Identify which cell holds the provided text, then report its (X, Y) central coordinate. 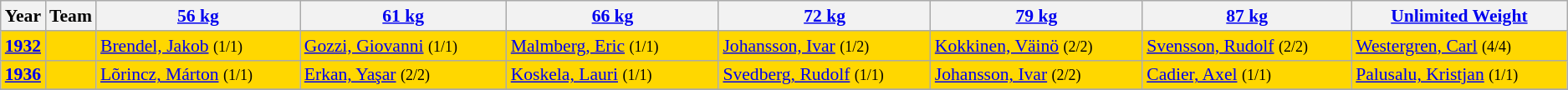
Brendel, Jakob (1/1) (198, 46)
1932 (23, 46)
Unlimited Weight (1458, 16)
Kokkinen, Väinö (2/2) (1037, 46)
79 kg (1037, 16)
Palusalu, Kristjan (1/1) (1458, 75)
87 kg (1247, 16)
Team (70, 16)
Erkan, Yaşar (2/2) (403, 75)
Cadier, Axel (1/1) (1247, 75)
61 kg (403, 16)
Westergren, Carl (4/4) (1458, 46)
Svensson, Rudolf (2/2) (1247, 46)
Johansson, Ivar (1/2) (825, 46)
Svedberg, Rudolf (1/1) (825, 75)
66 kg (613, 16)
Koskela, Lauri (1/1) (613, 75)
1936 (23, 75)
Malmberg, Eric (1/1) (613, 46)
Lõrincz, Márton (1/1) (198, 75)
Johansson, Ivar (2/2) (1037, 75)
72 kg (825, 16)
56 kg (198, 16)
Gozzi, Giovanni (1/1) (403, 46)
Year (23, 16)
